Return the [X, Y] coordinate for the center point of the cell that contains the specified text.  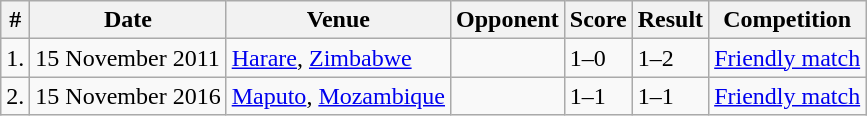
15 November 2016 [128, 96]
1–2 [670, 58]
Result [670, 20]
Score [598, 20]
# [16, 20]
1. [16, 58]
Competition [788, 20]
Opponent [508, 20]
1–0 [598, 58]
2. [16, 96]
Date [128, 20]
Maputo, Mozambique [338, 96]
Venue [338, 20]
15 November 2011 [128, 58]
Harare, Zimbabwe [338, 58]
